Detect which cell encompasses the target text, then output its [X, Y] center coordinate. 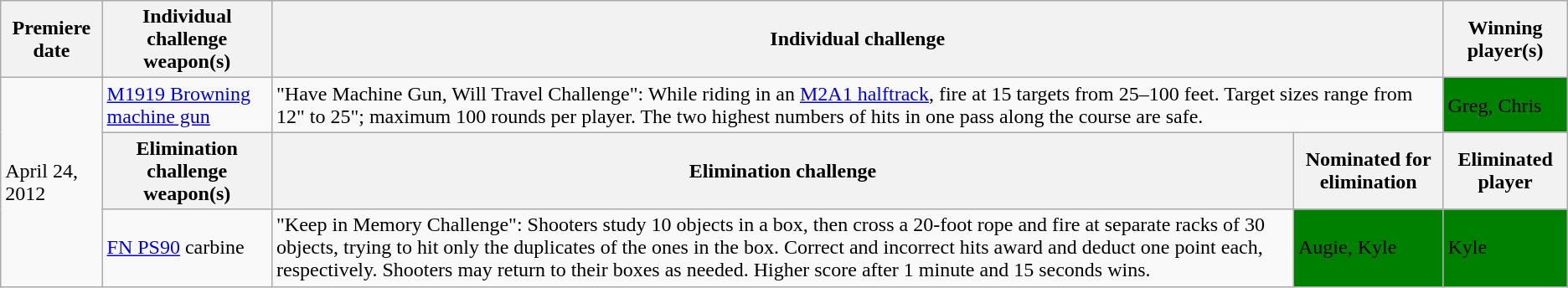
April 24, 2012 [52, 183]
Kyle [1505, 248]
Individual challenge weapon(s) [187, 39]
Individual challenge [857, 39]
Augie, Kyle [1368, 248]
Nominated for elimination [1368, 171]
Elimination challenge weapon(s) [187, 171]
Greg, Chris [1505, 105]
M1919 Browning machine gun [187, 105]
Eliminated player [1505, 171]
Elimination challenge [782, 171]
FN PS90 carbine [187, 248]
Winning player(s) [1505, 39]
Premiere date [52, 39]
